Output the [x, y] coordinate of the center of the cell containing the given text.  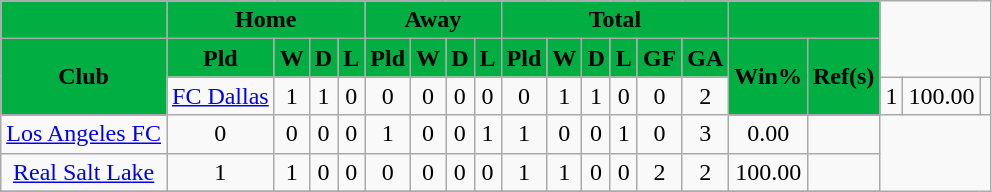
Home [265, 20]
Ref(s) [843, 77]
Los Angeles FC [84, 134]
Win% [768, 77]
3 [706, 134]
Away [433, 20]
Total [615, 20]
FC Dallas [220, 96]
GF [659, 58]
0.00 [768, 134]
Real Salt Lake [84, 172]
Club [84, 77]
GA [706, 58]
